Output the (X, Y) coordinate of the center of the cell containing the given text.  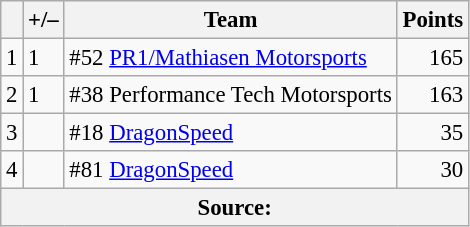
+/– (44, 20)
#38 Performance Tech Motorsports (230, 95)
2 (12, 95)
Source: (235, 208)
#18 DragonSpeed (230, 133)
35 (432, 133)
4 (12, 170)
165 (432, 58)
#81 DragonSpeed (230, 170)
#52 PR1/Mathiasen Motorsports (230, 58)
3 (12, 133)
30 (432, 170)
Team (230, 20)
163 (432, 95)
Points (432, 20)
